Locate the cell with the specified text and output its (x, y) center coordinate. 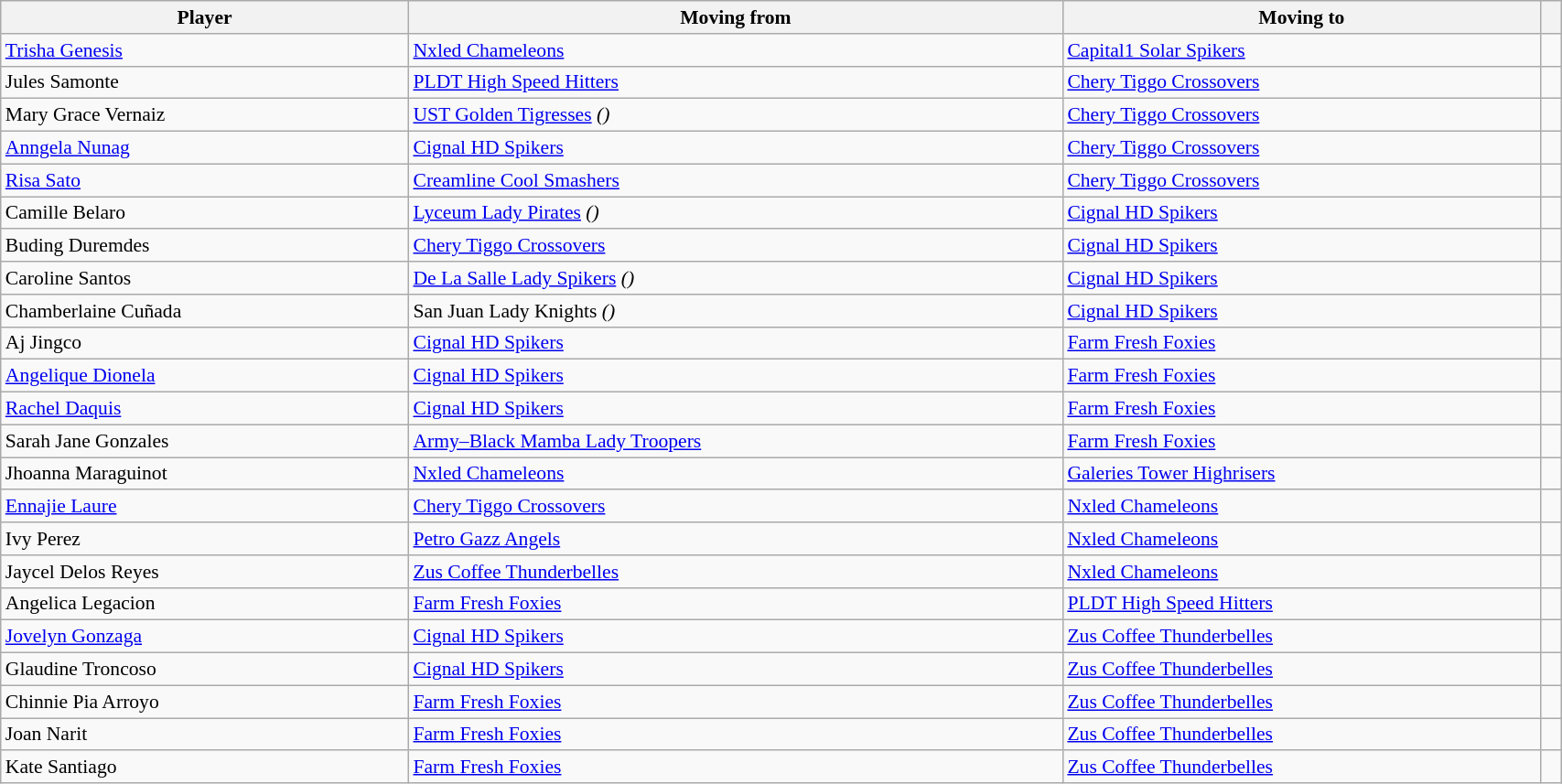
Rachel Daquis (205, 409)
Kate Santiago (205, 768)
Buding Duremdes (205, 246)
Aj Jingco (205, 343)
Ivy Perez (205, 539)
Anngela Nunag (205, 148)
Risa Sato (205, 180)
Creamline Cool Smashers (736, 180)
Chamberlaine Cuñada (205, 311)
Mary Grace Vernaiz (205, 115)
Petro Gazz Angels (736, 539)
San Juan Lady Knights () (736, 311)
Jhoanna Maraguinot (205, 474)
Chinnie Pia Arroyo (205, 702)
Angelique Dionela (205, 376)
Joan Narit (205, 735)
Army–Black Mamba Lady Troopers (736, 441)
Sarah Jane Gonzales (205, 441)
Moving to (1301, 17)
Moving from (736, 17)
Lyceum Lady Pirates () (736, 213)
Glaudine Troncoso (205, 670)
Trisha Genesis (205, 50)
De La Salle Lady Spikers () (736, 278)
Jaycel Delos Reyes (205, 572)
UST Golden Tigresses () (736, 115)
Jovelyn Gonzaga (205, 637)
Ennajie Laure (205, 507)
Angelica Legacion (205, 604)
Capital1 Solar Spikers (1301, 50)
Caroline Santos (205, 278)
Galeries Tower Highrisers (1301, 474)
Camille Belaro (205, 213)
Player (205, 17)
Jules Samonte (205, 82)
